Determine the (x, y) coordinate at the center of the cell enclosing the given text.  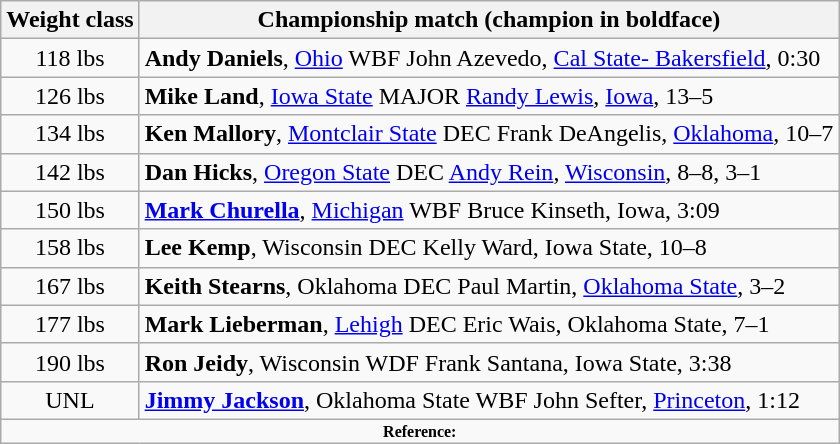
Dan Hicks, Oregon State DEC Andy Rein, Wisconsin, 8–8, 3–1 (489, 172)
142 lbs (70, 172)
Mike Land, Iowa State MAJOR Randy Lewis, Iowa, 13–5 (489, 96)
126 lbs (70, 96)
167 lbs (70, 286)
Jimmy Jackson, Oklahoma State WBF John Sefter, Princeton, 1:12 (489, 400)
Reference: (420, 431)
Championship match (champion in boldface) (489, 20)
Mark Churella, Michigan WBF Bruce Kinseth, Iowa, 3:09 (489, 210)
Andy Daniels, Ohio WBF John Azevedo, Cal State- Bakersfield, 0:30 (489, 58)
UNL (70, 400)
134 lbs (70, 134)
Ken Mallory, Montclair State DEC Frank DeAngelis, Oklahoma, 10–7 (489, 134)
Mark Lieberman, Lehigh DEC Eric Wais, Oklahoma State, 7–1 (489, 324)
Ron Jeidy, Wisconsin WDF Frank Santana, Iowa State, 3:38 (489, 362)
118 lbs (70, 58)
Keith Stearns, Oklahoma DEC Paul Martin, Oklahoma State, 3–2 (489, 286)
158 lbs (70, 248)
190 lbs (70, 362)
Weight class (70, 20)
150 lbs (70, 210)
177 lbs (70, 324)
Lee Kemp, Wisconsin DEC Kelly Ward, Iowa State, 10–8 (489, 248)
